Pinpoint the cell where the given text exists, returning its [X, Y] midpoint coordinate. 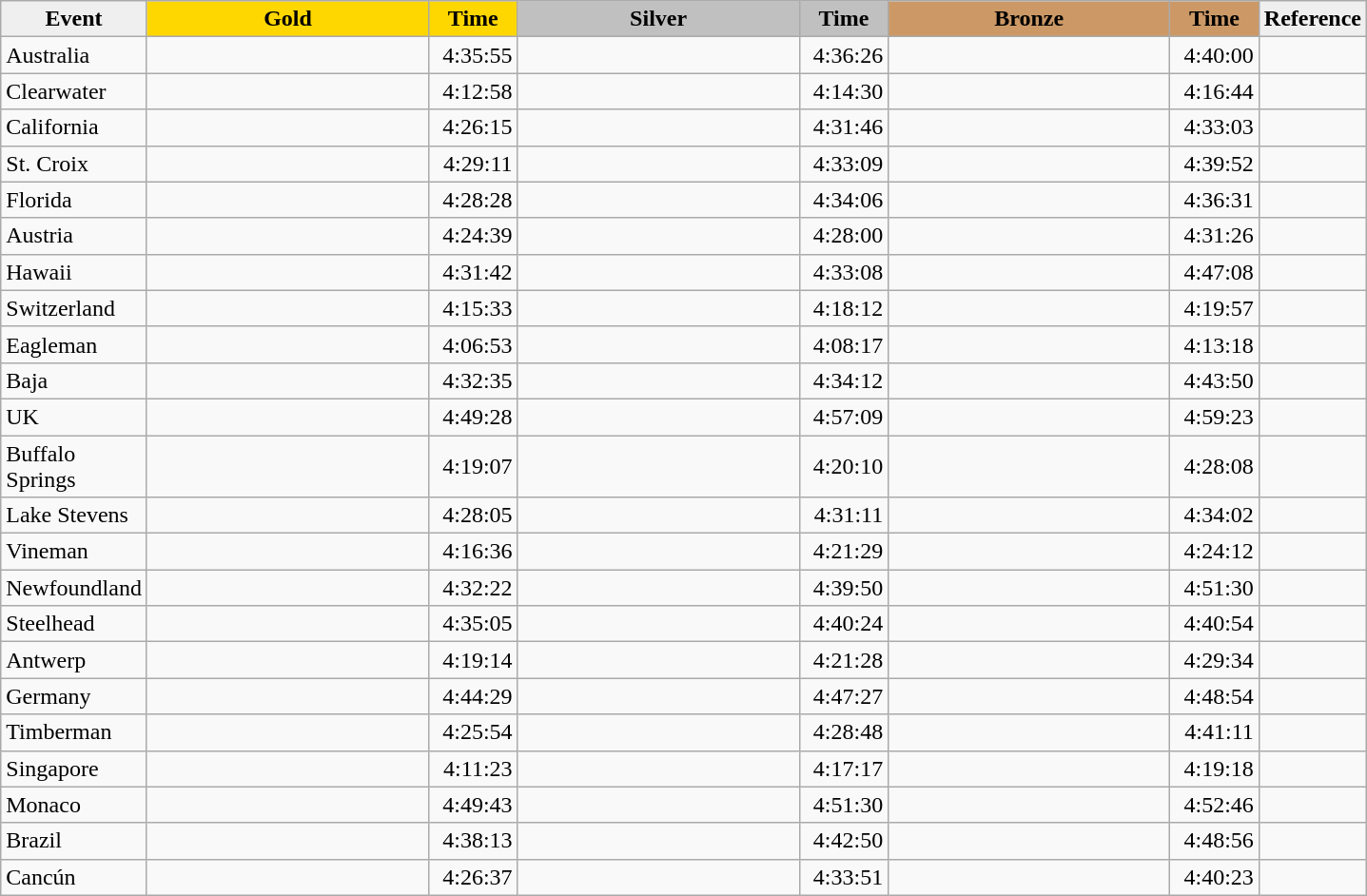
4:35:55 [474, 55]
California [74, 127]
4:43:50 [1215, 380]
4:41:11 [1215, 732]
Antwerp [74, 660]
4:19:18 [1215, 769]
4:34:02 [1215, 516]
4:16:44 [1215, 91]
4:36:31 [1215, 200]
4:28:28 [474, 200]
4:17:17 [844, 769]
4:31:26 [1215, 236]
4:31:11 [844, 516]
4:06:53 [474, 344]
Lake Stevens [74, 516]
Steelhead [74, 624]
4:19:57 [1215, 308]
Austria [74, 236]
4:40:24 [844, 624]
UK [74, 417]
4:39:50 [844, 588]
4:12:58 [474, 91]
Florida [74, 200]
Reference [1313, 19]
4:34:06 [844, 200]
4:24:12 [1215, 552]
Bronze [1029, 19]
4:42:50 [844, 841]
4:52:46 [1215, 805]
4:49:28 [474, 417]
4:28:08 [1215, 466]
4:21:29 [844, 552]
Silver [658, 19]
4:29:34 [1215, 660]
Baja [74, 380]
4:32:22 [474, 588]
4:32:35 [474, 380]
4:24:39 [474, 236]
4:26:15 [474, 127]
St. Croix [74, 164]
4:40:54 [1215, 624]
4:47:08 [1215, 272]
4:08:17 [844, 344]
Buffalo Springs [74, 466]
4:28:00 [844, 236]
Gold [287, 19]
4:47:27 [844, 696]
Newfoundland [74, 588]
Cancún [74, 877]
4:33:08 [844, 272]
Singapore [74, 769]
4:59:23 [1215, 417]
Brazil [74, 841]
4:31:46 [844, 127]
Event [74, 19]
4:33:09 [844, 164]
Vineman [74, 552]
4:21:28 [844, 660]
4:33:51 [844, 877]
Eagleman [74, 344]
Monaco [74, 805]
4:49:43 [474, 805]
4:13:18 [1215, 344]
4:40:23 [1215, 877]
4:48:56 [1215, 841]
4:18:12 [844, 308]
4:16:36 [474, 552]
Timberman [74, 732]
4:33:03 [1215, 127]
4:19:07 [474, 466]
Australia [74, 55]
4:34:12 [844, 380]
4:40:00 [1215, 55]
4:26:37 [474, 877]
4:20:10 [844, 466]
4:19:14 [474, 660]
4:11:23 [474, 769]
Switzerland [74, 308]
4:28:48 [844, 732]
4:29:11 [474, 164]
4:14:30 [844, 91]
Germany [74, 696]
4:15:33 [474, 308]
4:35:05 [474, 624]
4:39:52 [1215, 164]
4:48:54 [1215, 696]
4:38:13 [474, 841]
4:57:09 [844, 417]
4:44:29 [474, 696]
4:28:05 [474, 516]
4:36:26 [844, 55]
Hawaii [74, 272]
Clearwater [74, 91]
4:31:42 [474, 272]
4:25:54 [474, 732]
